Return the (X, Y) coordinate for the center point of the cell that contains the specified text.  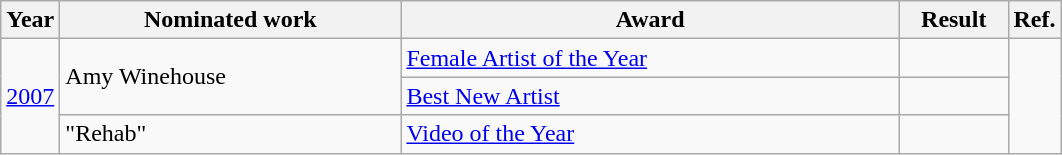
Year (30, 20)
"Rehab" (230, 134)
Nominated work (230, 20)
Award (650, 20)
Video of the Year (650, 134)
Result (954, 20)
Female Artist of the Year (650, 58)
Ref. (1034, 20)
Amy Winehouse (230, 77)
2007 (30, 96)
Best New Artist (650, 96)
